Extract the (X, Y) coordinate from the center of the cell holding the provided text.  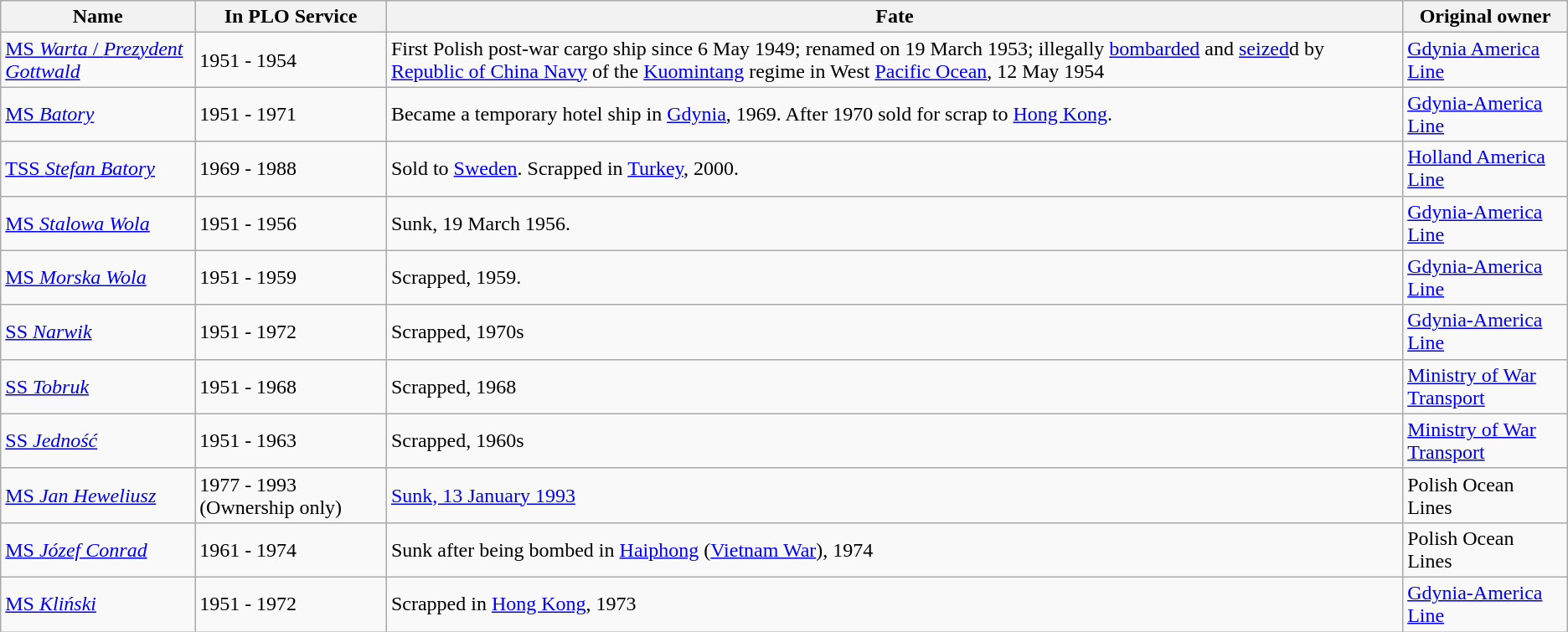
Scrapped, 1960s (895, 440)
MS Kliński (98, 604)
Holland America Line (1486, 169)
1961 - 1974 (291, 549)
MS Batory (98, 114)
Fate (895, 17)
Sunk, 19 March 1956. (895, 223)
In PLO Service (291, 17)
SS Narwik (98, 331)
Scrapped in Hong Kong, 1973 (895, 604)
Sunk, 13 January 1993 (895, 496)
Name (98, 17)
Scrapped, 1970s (895, 331)
Gdynia America Line (1486, 60)
1951 - 1971 (291, 114)
MS Józef Conrad (98, 549)
MS Stalowa Wola (98, 223)
SS Tobruk (98, 387)
1951 - 1954 (291, 60)
MS Morska Wola (98, 278)
Original owner (1486, 17)
Sold to Sweden. Scrapped in Turkey, 2000. (895, 169)
SS Jedność (98, 440)
Scrapped, 1959. (895, 278)
1951 - 1956 (291, 223)
MS Jan Heweliusz (98, 496)
MS Warta / Prezydent Gottwald (98, 60)
Scrapped, 1968 (895, 387)
1951 - 1963 (291, 440)
1969 - 1988 (291, 169)
1951 - 1959 (291, 278)
Became a temporary hotel ship in Gdynia, 1969. After 1970 sold for scrap to Hong Kong. (895, 114)
1977 - 1993 (Ownership only) (291, 496)
TSS Stefan Batory (98, 169)
1951 - 1968 (291, 387)
Sunk after being bombed in Haiphong (Vietnam War), 1974 (895, 549)
